Identify which cell holds the provided text, then report its (X, Y) central coordinate. 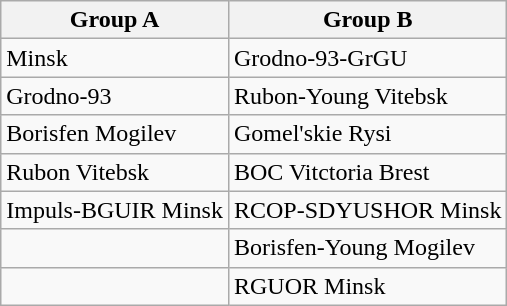
RGUOR Minsk (367, 286)
Rubon-Young Vitebsk (367, 96)
Grodno-93-GrGU (367, 58)
Group A (115, 20)
Borisfen Mogilev (115, 134)
Grodno-93 (115, 96)
Impuls-BGUIR Minsk (115, 210)
Borisfen-Young Mogilev (367, 248)
Group B (367, 20)
Rubon Vitebsk (115, 172)
RCOP-SDYUSHOR Minsk (367, 210)
Minsk (115, 58)
Gomel'skie Rysi (367, 134)
BOC Vitctoria Brest (367, 172)
